Find where the given text appears and provide that cell's center as [x, y] coordinate. 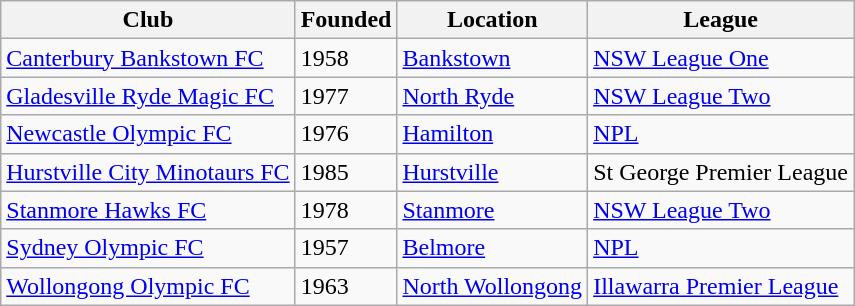
1978 [346, 210]
Hurstville [492, 172]
Wollongong Olympic FC [148, 286]
Stanmore Hawks FC [148, 210]
North Wollongong [492, 286]
Illawarra Premier League [721, 286]
Club [148, 20]
Belmore [492, 248]
Canterbury Bankstown FC [148, 58]
Founded [346, 20]
North Ryde [492, 96]
1963 [346, 286]
Newcastle Olympic FC [148, 134]
St George Premier League [721, 172]
1977 [346, 96]
Stanmore [492, 210]
Hurstville City Minotaurs FC [148, 172]
1985 [346, 172]
1958 [346, 58]
League [721, 20]
NSW League One [721, 58]
1957 [346, 248]
Sydney Olympic FC [148, 248]
Bankstown [492, 58]
Hamilton [492, 134]
1976 [346, 134]
Gladesville Ryde Magic FC [148, 96]
Location [492, 20]
